Identify which cell holds the provided text, then report its (X, Y) central coordinate. 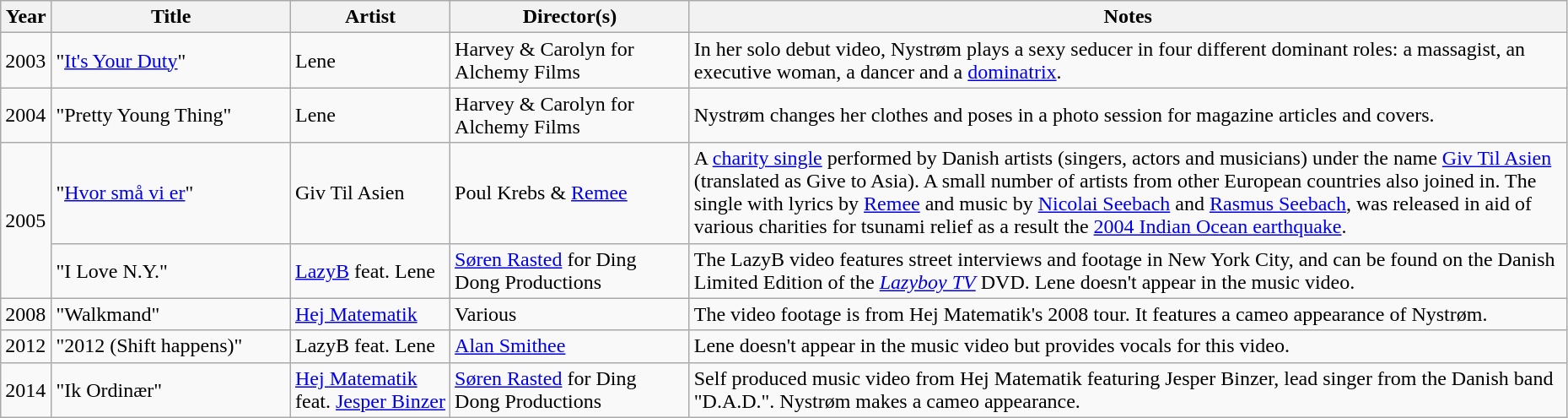
Alan Smithee (570, 346)
Giv Til Asien (369, 193)
Notes (1128, 17)
Lene doesn't appear in the music video but provides vocals for this video. (1128, 346)
2008 (26, 314)
Self produced music video from Hej Matematik featuring Jesper Binzer, lead singer from the Danish band "D.A.D.". Nystrøm makes a cameo appearance. (1128, 390)
Director(s) (570, 17)
Poul Krebs & Remee (570, 193)
Various (570, 314)
Hej Matematik feat. Jesper Binzer (369, 390)
Artist (369, 17)
"Pretty Young Thing" (171, 115)
2012 (26, 346)
2003 (26, 61)
"2012 (Shift happens)" (171, 346)
"Hvor små vi er" (171, 193)
Nystrøm changes her clothes and poses in a photo session for magazine articles and covers. (1128, 115)
The video footage is from Hej Matematik's 2008 tour. It features a cameo appearance of Nystrøm. (1128, 314)
"Walkmand" (171, 314)
Hej Matematik (369, 314)
2014 (26, 390)
Title (171, 17)
"Ik Ordinær" (171, 390)
Year (26, 17)
"I Love N.Y." (171, 270)
2004 (26, 115)
"It's Your Duty" (171, 61)
In her solo debut video, Nystrøm plays a sexy seducer in four different dominant roles: a massagist, an executive woman, a dancer and a dominatrix. (1128, 61)
2005 (26, 220)
